From the cell containing the given text, extract its center point as (X, Y) coordinate. 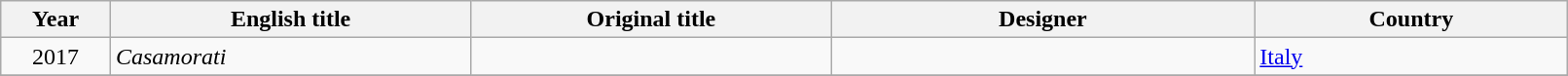
Country (1411, 19)
Designer (1043, 19)
Casamorati (290, 57)
Original title (651, 19)
Italy (1411, 57)
English title (290, 19)
2017 (56, 57)
Year (56, 19)
